Scan for the cell matching the given text and deliver its [x, y] coordinate at center. 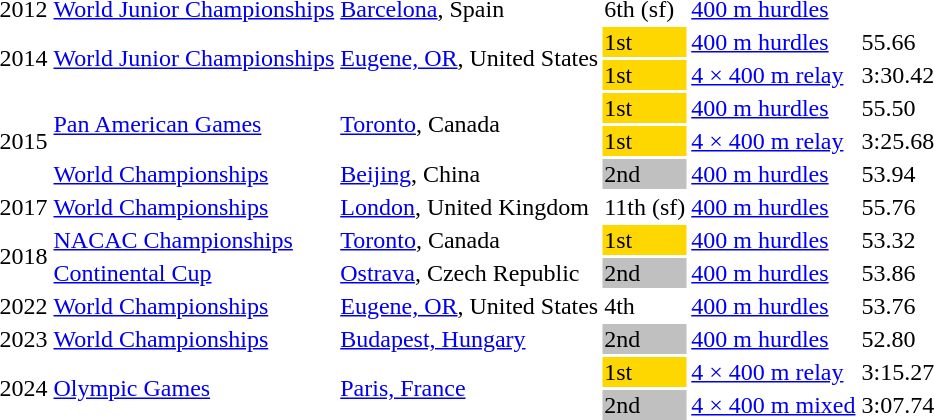
London, United Kingdom [470, 207]
Continental Cup [194, 273]
Pan American Games [194, 124]
Paris, France [470, 388]
World Junior Championships [194, 58]
Olympic Games [194, 388]
NACAC Championships [194, 240]
Ostrava, Czech Republic [470, 273]
Budapest, Hungary [470, 339]
4 × 400 m mixed [774, 405]
4th [645, 306]
Beijing, China [470, 174]
11th (sf) [645, 207]
